Locate the cell with the specified text and output its (X, Y) center coordinate. 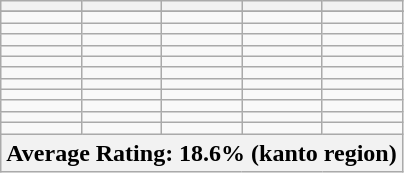
Average Rating: 18.6% (kanto region) (202, 153)
